Extract the (X, Y) coordinate from the center of the cell holding the provided text.  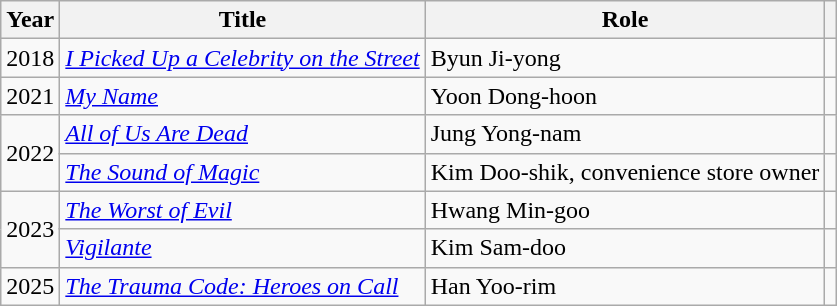
The Trauma Code: Heroes on Call (242, 286)
The Sound of Magic (242, 172)
Vigilante (242, 248)
Yoon Dong-hoon (625, 96)
2021 (30, 96)
Year (30, 20)
2023 (30, 229)
Han Yoo-rim (625, 286)
Kim Doo-shik, convenience store owner (625, 172)
Role (625, 20)
All of Us Are Dead (242, 134)
I Picked Up a Celebrity on the Street (242, 58)
Byun Ji-yong (625, 58)
2022 (30, 153)
Kim Sam-doo (625, 248)
2025 (30, 286)
Title (242, 20)
Hwang Min-goo (625, 210)
Jung Yong-nam (625, 134)
2018 (30, 58)
The Worst of Evil (242, 210)
My Name (242, 96)
